Output the [X, Y] coordinate of the center of the cell containing the given text.  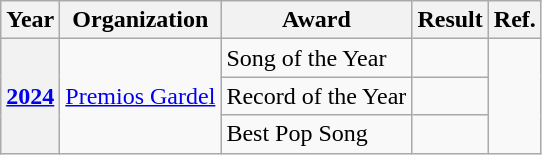
Organization [140, 20]
Best Pop Song [316, 134]
2024 [30, 96]
Award [316, 20]
Ref. [514, 20]
Result [450, 20]
Song of the Year [316, 58]
Record of the Year [316, 96]
Year [30, 20]
Premios Gardel [140, 96]
